Determine the [x, y] coordinate at the center of the cell enclosing the given text.  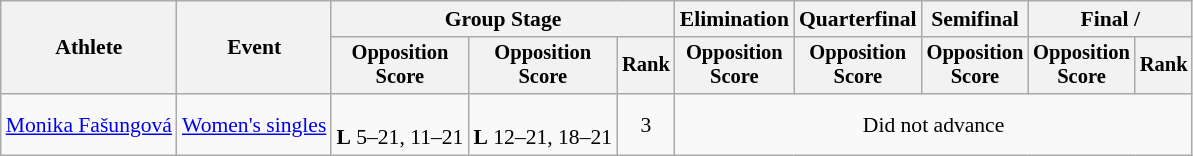
Athlete [89, 48]
L 5–21, 11–21 [400, 124]
Event [254, 48]
Monika Fašungová [89, 124]
Women's singles [254, 124]
Elimination [734, 19]
Group Stage [502, 19]
3 [646, 124]
Final / [1110, 19]
L 12–21, 18–21 [542, 124]
Quarterfinal [858, 19]
Semifinal [976, 19]
Did not advance [934, 124]
